Determine the [x, y] coordinate at the center of the cell enclosing the given text.  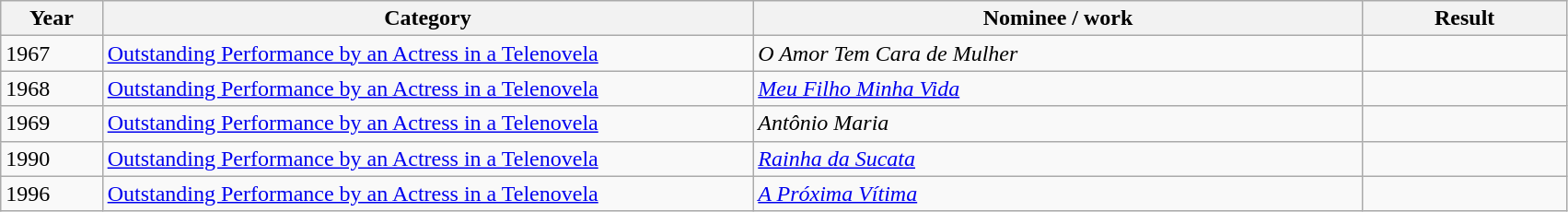
A Próxima Vítima [1058, 194]
1990 [52, 159]
1968 [52, 88]
1967 [52, 53]
1969 [52, 124]
Antônio Maria [1058, 124]
Rainha da Sucata [1058, 159]
Result [1464, 18]
Meu Filho Minha Vida [1058, 88]
1996 [52, 194]
Category [427, 18]
Year [52, 18]
Nominee / work [1058, 18]
O Amor Tem Cara de Mulher [1058, 53]
